Determine the [x, y] coordinate at the center of the cell enclosing the given text.  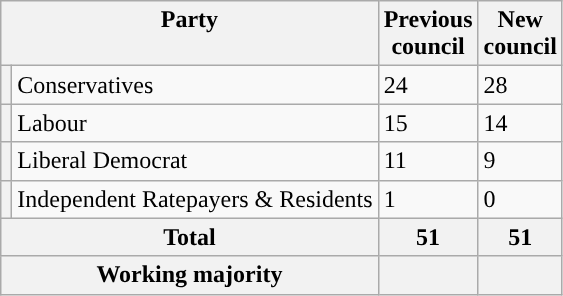
Liberal Democrat [195, 161]
0 [520, 199]
9 [520, 161]
Previous council [428, 34]
New council [520, 34]
Party [190, 34]
28 [520, 85]
14 [520, 123]
Working majority [190, 275]
15 [428, 123]
11 [428, 161]
Conservatives [195, 85]
Labour [195, 123]
1 [428, 199]
24 [428, 85]
Independent Ratepayers & Residents [195, 199]
Total [190, 237]
